Capture the cell that displays the provided text and extract its [x, y] central coordinate. 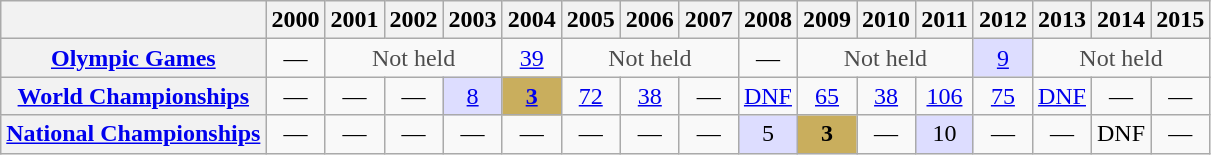
2006 [650, 20]
75 [1002, 96]
2013 [1062, 20]
2004 [532, 20]
2011 [945, 20]
World Championships [134, 96]
2014 [1122, 20]
39 [532, 58]
8 [472, 96]
2012 [1002, 20]
2003 [472, 20]
9 [1002, 58]
National Championships [134, 134]
2005 [590, 20]
2010 [886, 20]
2002 [414, 20]
2001 [354, 20]
Olympic Games [134, 58]
2009 [826, 20]
2015 [1180, 20]
72 [590, 96]
65 [826, 96]
2008 [768, 20]
10 [945, 134]
2007 [708, 20]
5 [768, 134]
106 [945, 96]
2000 [296, 20]
